Locate the cell with the specified text and output its [X, Y] center coordinate. 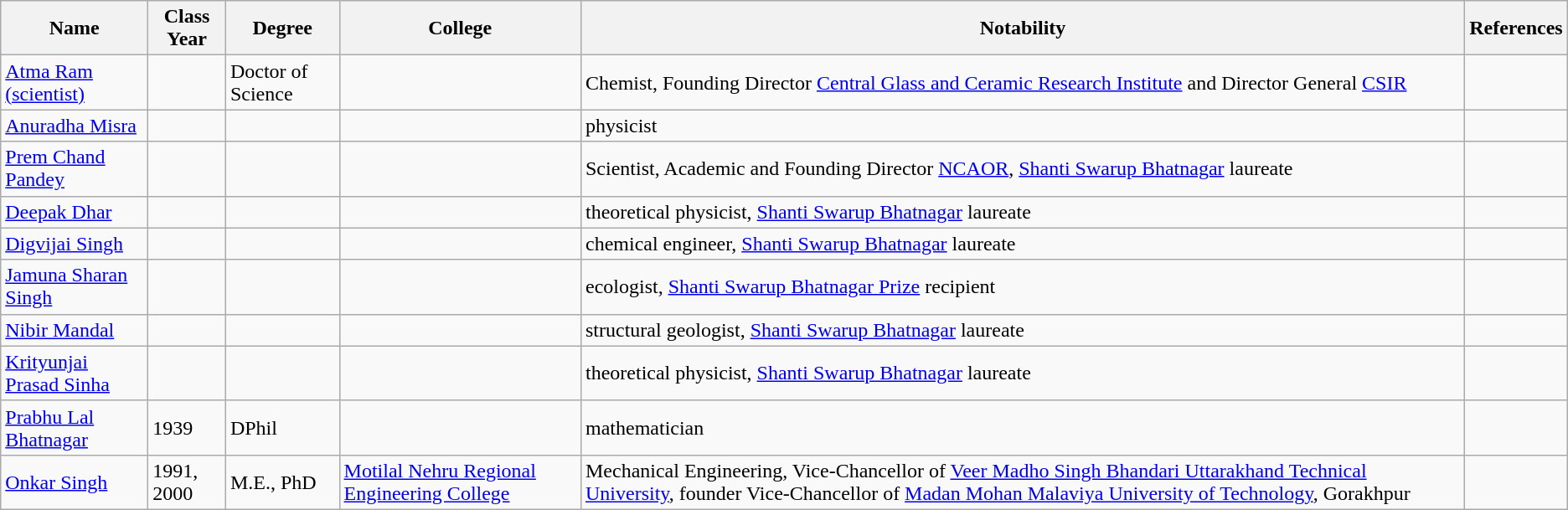
ecologist, Shanti Swarup Bhatnagar Prize recipient [1022, 286]
1991, 2000 [188, 482]
Deepak Dhar [75, 212]
Prem Chand Pandey [75, 169]
chemical engineer, Shanti Swarup Bhatnagar laureate [1022, 244]
physicist [1022, 126]
DPhil [282, 427]
Doctor of Science [282, 82]
References [1516, 28]
Prabhu Lal Bhatnagar [75, 427]
Digvijai Singh [75, 244]
Atma Ram (scientist) [75, 82]
Degree [282, 28]
Motilal Nehru Regional Engineering College [460, 482]
1939 [188, 427]
Scientist, Academic and Founding Director NCAOR, Shanti Swarup Bhatnagar laureate [1022, 169]
Nibir Mandal [75, 330]
Onkar Singh [75, 482]
M.E., PhD [282, 482]
Notability [1022, 28]
Krityunjai Prasad Sinha [75, 373]
Class Year [188, 28]
Chemist, Founding Director Central Glass and Ceramic Research Institute and Director General CSIR [1022, 82]
Name [75, 28]
structural geologist, Shanti Swarup Bhatnagar laureate [1022, 330]
Anuradha Misra [75, 126]
College [460, 28]
Jamuna Sharan Singh [75, 286]
mathematician [1022, 427]
